Pinpoint the cell where the given text exists, returning its (x, y) midpoint coordinate. 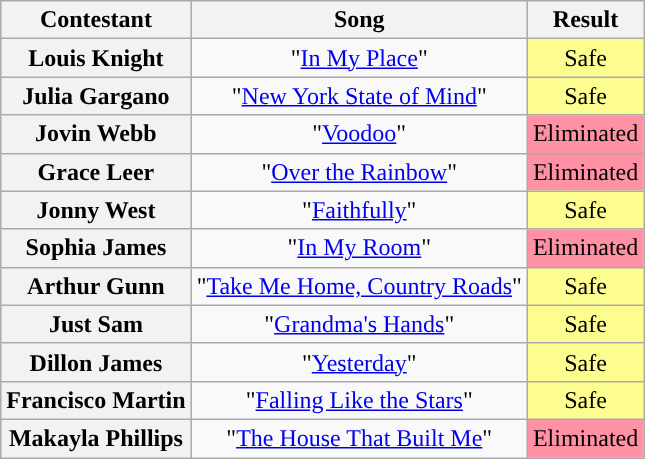
Francisco Martin (96, 400)
Contestant (96, 20)
"Grandma's Hands" (359, 324)
Grace Leer (96, 172)
"In My Room" (359, 248)
Just Sam (96, 324)
Makayla Phillips (96, 438)
Louis Knight (96, 58)
Arthur Gunn (96, 286)
"Faithfully" (359, 210)
Jovin Webb (96, 134)
Result (585, 20)
Song (359, 20)
Sophia James (96, 248)
"Take Me Home, Country Roads" (359, 286)
Dillon James (96, 362)
Jonny West (96, 210)
"Over the Rainbow" (359, 172)
"In My Place" (359, 58)
Julia Gargano (96, 96)
"The House That Built Me" (359, 438)
"New York State of Mind" (359, 96)
"Yesterday" (359, 362)
"Voodoo" (359, 134)
"Falling Like the Stars" (359, 400)
